Pinpoint the cell where the given text exists, returning its (X, Y) midpoint coordinate. 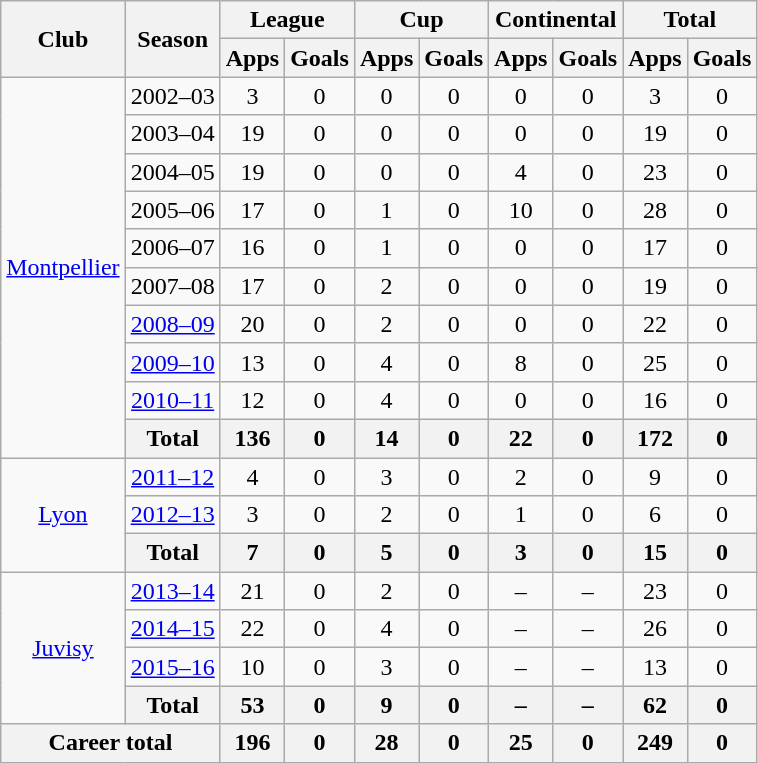
21 (252, 591)
Montpellier (63, 268)
Cup (421, 20)
Lyon (63, 515)
5 (386, 553)
2003–04 (172, 134)
14 (386, 438)
249 (655, 743)
12 (252, 400)
2015–16 (172, 667)
Continental (556, 20)
2010–11 (172, 400)
8 (521, 362)
2004–05 (172, 172)
2013–14 (172, 591)
2002–03 (172, 96)
Juvisy (63, 648)
172 (655, 438)
136 (252, 438)
League (287, 20)
2012–13 (172, 515)
7 (252, 553)
20 (252, 324)
26 (655, 629)
2009–10 (172, 362)
62 (655, 705)
Club (63, 39)
2008–09 (172, 324)
Career total (110, 743)
6 (655, 515)
2005–06 (172, 210)
2011–12 (172, 477)
53 (252, 705)
196 (252, 743)
2006–07 (172, 248)
2014–15 (172, 629)
15 (655, 553)
Season (172, 39)
2007–08 (172, 286)
